Scan for the cell matching the given text and deliver its (X, Y) coordinate at center. 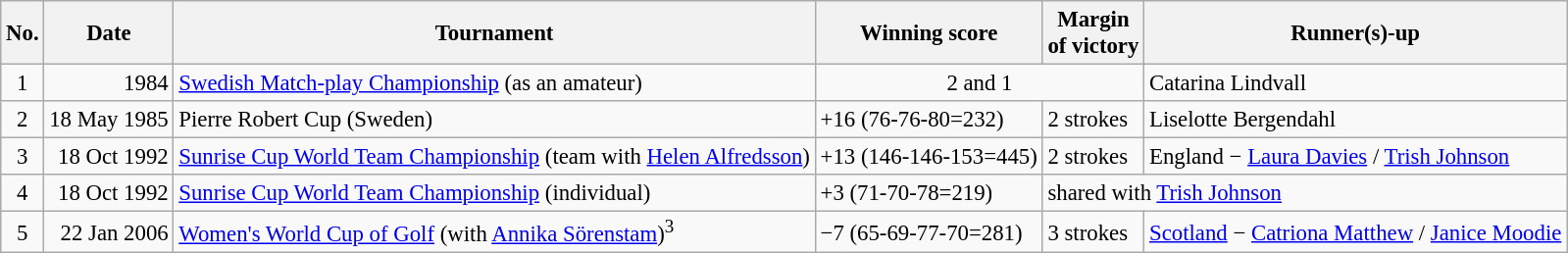
3 strokes (1093, 232)
Swedish Match-play Championship (as an amateur) (494, 83)
4 (23, 193)
1984 (109, 83)
Sunrise Cup World Team Championship (individual) (494, 193)
Date (109, 33)
3 (23, 157)
2 (23, 120)
Catarina Lindvall (1355, 83)
22 Jan 2006 (109, 232)
+16 (76-76-80=232) (929, 120)
1 (23, 83)
shared with Trish Johnson (1304, 193)
Winning score (929, 33)
18 May 1985 (109, 120)
Pierre Robert Cup (Sweden) (494, 120)
5 (23, 232)
Tournament (494, 33)
2 and 1 (979, 83)
Scotland − Catriona Matthew / Janice Moodie (1355, 232)
Sunrise Cup World Team Championship (team with Helen Alfredsson) (494, 157)
−7 (65-69-77-70=281) (929, 232)
England − Laura Davies / Trish Johnson (1355, 157)
Liselotte Bergendahl (1355, 120)
No. (23, 33)
+13 (146-146-153=445) (929, 157)
Marginof victory (1093, 33)
Runner(s)-up (1355, 33)
+3 (71-70-78=219) (929, 193)
Women's World Cup of Golf (with Annika Sörenstam)3 (494, 232)
